Locate the cell with the specified text and output its (X, Y) center coordinate. 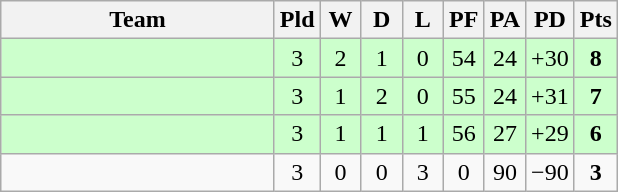
Team (138, 20)
PA (504, 20)
PD (550, 20)
L (422, 20)
PF (464, 20)
Pld (297, 20)
7 (596, 96)
54 (464, 58)
+30 (550, 58)
6 (596, 134)
55 (464, 96)
+29 (550, 134)
56 (464, 134)
27 (504, 134)
+31 (550, 96)
Pts (596, 20)
W (340, 20)
D (382, 20)
90 (504, 172)
−90 (550, 172)
8 (596, 58)
